Determine the [X, Y] coordinate at the center of the cell enclosing the given text.  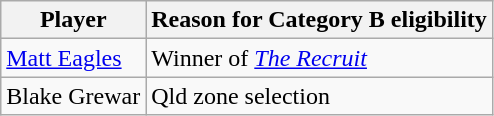
Player [74, 20]
Winner of The Recruit [320, 58]
Reason for Category B eligibility [320, 20]
Matt Eagles [74, 58]
Qld zone selection [320, 96]
Blake Grewar [74, 96]
